Detect which cell encompasses the target text, then output its [X, Y] center coordinate. 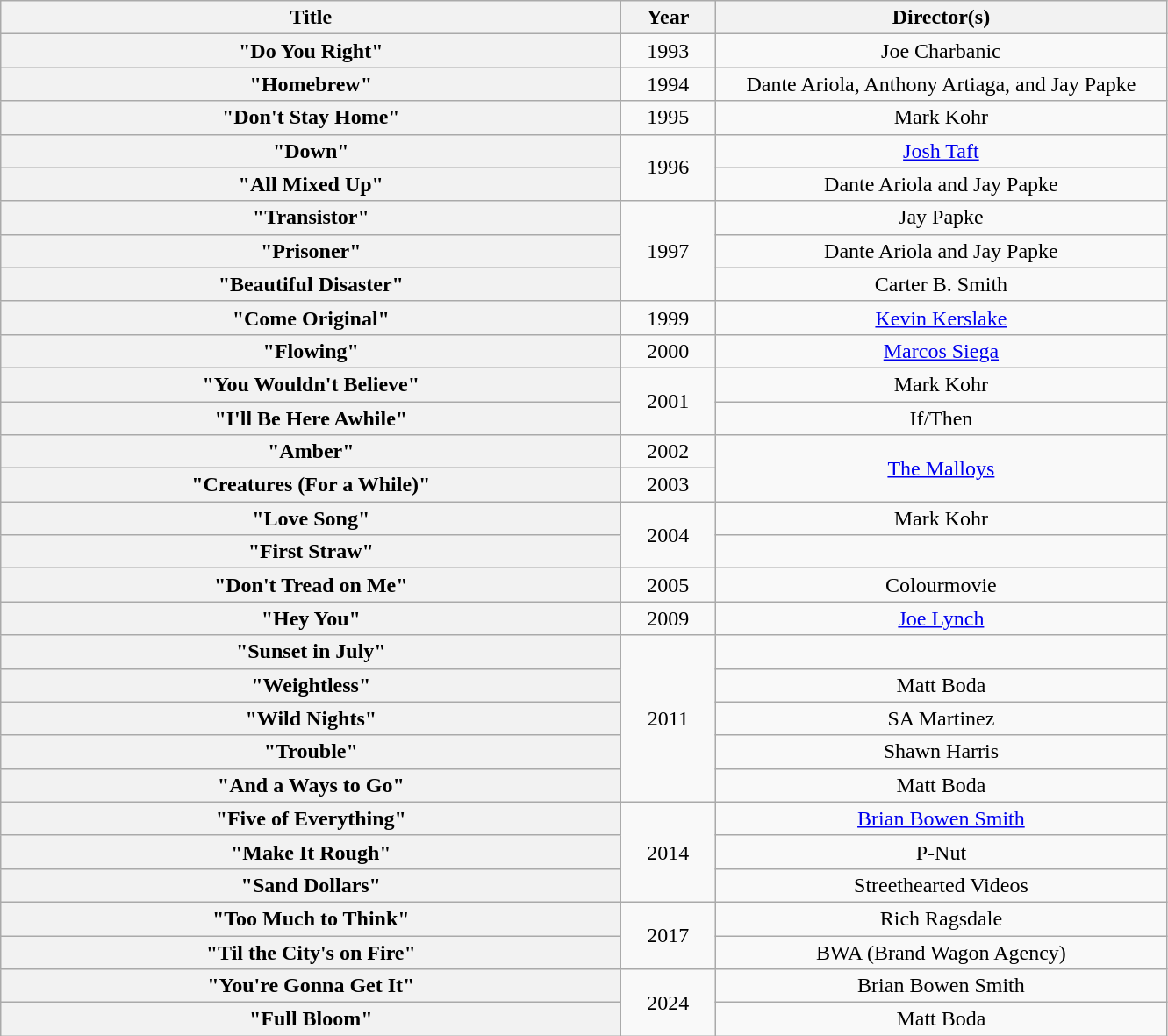
"Don't Tread on Me" [311, 585]
2001 [669, 401]
"Make It Rough" [311, 852]
P-Nut [941, 852]
2024 [669, 1003]
2017 [669, 935]
"Til the City's on Fire" [311, 952]
Title [311, 18]
Year [669, 18]
"And a Ways to Go" [311, 785]
1994 [669, 84]
Colourmovie [941, 585]
Streethearted Videos [941, 885]
"Love Song" [311, 518]
2011 [669, 718]
Carter B. Smith [941, 284]
"Wild Nights" [311, 718]
"Full Bloom" [311, 1019]
"I'll Be Here Awhile" [311, 418]
"First Straw" [311, 552]
Kevin Kerslake [941, 318]
SA Martinez [941, 718]
Marcos Siega [941, 351]
Dante Ariola, Anthony Artiaga, and Jay Papke [941, 84]
"Come Original" [311, 318]
"Homebrew" [311, 84]
"Sand Dollars" [311, 885]
"Don't Stay Home" [311, 118]
"Transistor" [311, 218]
If/Then [941, 418]
"Amber" [311, 452]
1996 [669, 168]
Director(s) [941, 18]
"All Mixed Up" [311, 184]
"Trouble" [311, 752]
"Do You Right" [311, 51]
Jay Papke [941, 218]
2005 [669, 585]
"Weightless" [311, 685]
Joe Lynch [941, 618]
1993 [669, 51]
2009 [669, 618]
"Too Much to Think" [311, 918]
2014 [669, 852]
"Hey You" [311, 618]
1995 [669, 118]
2000 [669, 351]
1997 [669, 251]
"Sunset in July" [311, 652]
BWA (Brand Wagon Agency) [941, 952]
Josh Taft [941, 151]
"You Wouldn't Believe" [311, 384]
"Beautiful Disaster" [311, 284]
2002 [669, 452]
"Creatures (For a While)" [311, 485]
"Flowing" [311, 351]
"Five of Everything" [311, 818]
Joe Charbanic [941, 51]
"Prisoner" [311, 251]
Shawn Harris [941, 752]
2004 [669, 535]
The Malloys [941, 468]
"You're Gonna Get It" [311, 986]
"Down" [311, 151]
Rich Ragsdale [941, 918]
1999 [669, 318]
2003 [669, 485]
